Provide the (X, Y) coordinate of the cell's center where the given text is located.  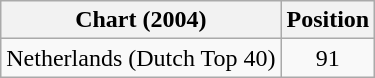
Chart (2004) (141, 20)
91 (328, 58)
Netherlands (Dutch Top 40) (141, 58)
Position (328, 20)
